Output the [x, y] coordinate of the center of the cell containing the given text.  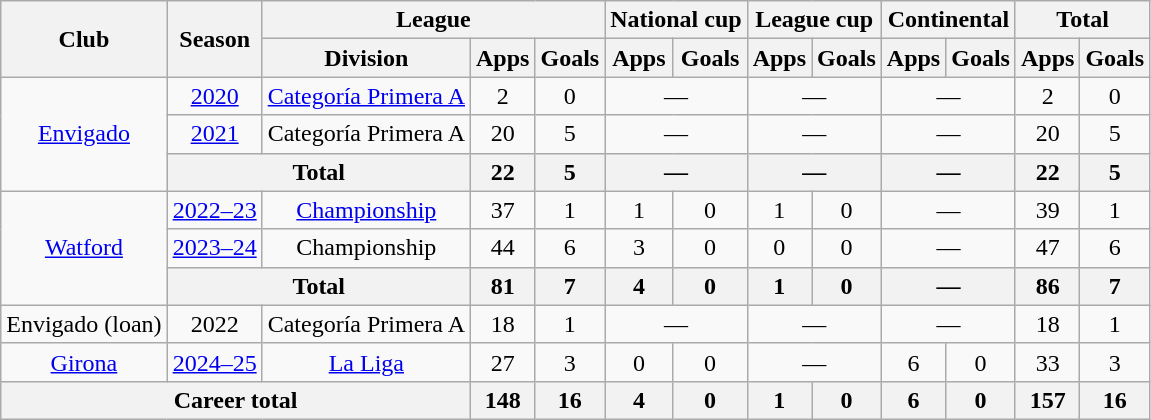
Continental [948, 20]
2023–24 [214, 248]
2021 [214, 134]
National cup [676, 20]
157 [1047, 400]
Watford [84, 248]
2024–25 [214, 362]
81 [503, 286]
37 [503, 210]
27 [503, 362]
League [434, 20]
Division [366, 58]
2020 [214, 96]
League cup [814, 20]
2022 [214, 324]
Envigado [84, 134]
Career total [236, 400]
Envigado (loan) [84, 324]
44 [503, 248]
Girona [84, 362]
Season [214, 39]
2022–23 [214, 210]
Club [84, 39]
47 [1047, 248]
La Liga [366, 362]
86 [1047, 286]
39 [1047, 210]
148 [503, 400]
33 [1047, 362]
